Return [x, y] of the center of cell containing provided text 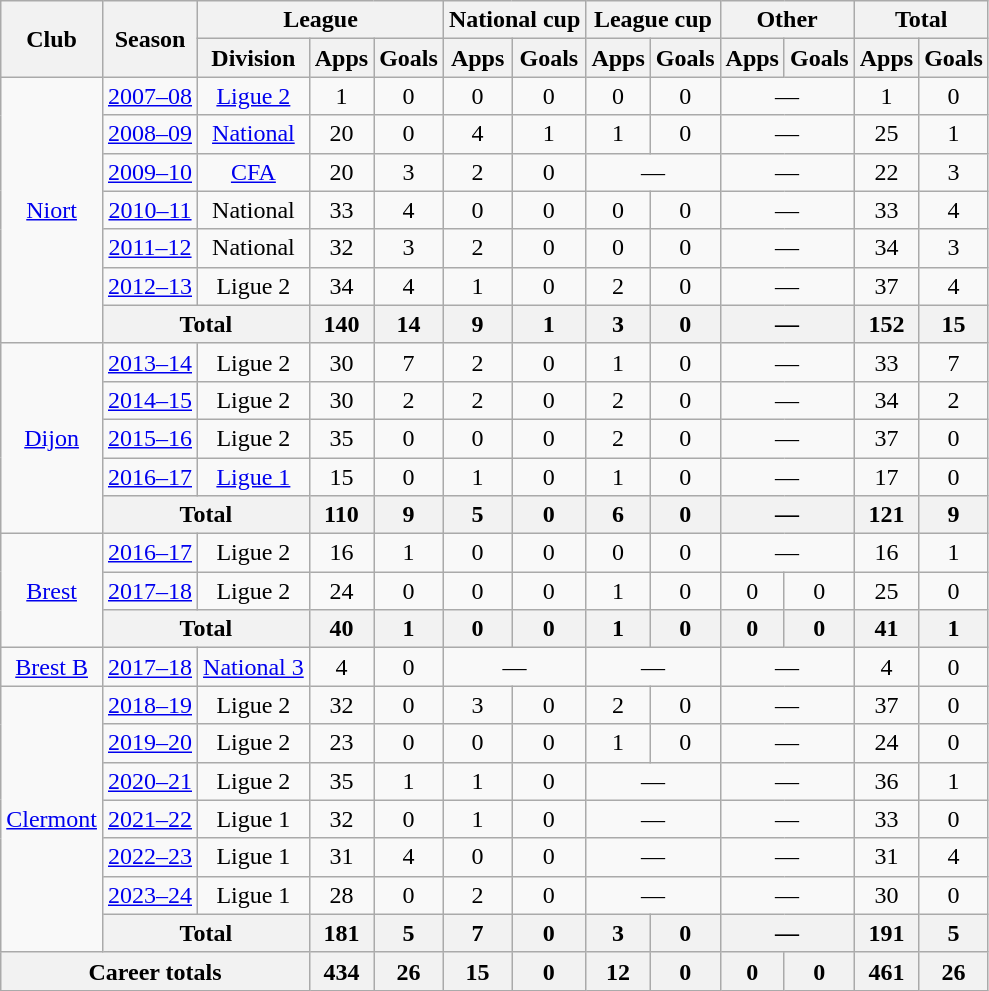
121 [886, 515]
2013–14 [150, 362]
110 [341, 515]
40 [341, 629]
22 [886, 172]
2020–21 [150, 781]
2023–24 [150, 895]
Other [787, 20]
2007–08 [150, 96]
2021–22 [150, 819]
152 [886, 324]
Division [254, 58]
2009–10 [150, 172]
2014–15 [150, 400]
2011–12 [150, 248]
41 [886, 629]
Season [150, 39]
14 [409, 324]
181 [341, 933]
Club [52, 39]
6 [618, 515]
23 [341, 743]
17 [886, 477]
2022–23 [150, 857]
2012–13 [150, 286]
CFA [254, 172]
2019–20 [150, 743]
434 [341, 971]
National 3 [254, 667]
28 [341, 895]
Career totals [155, 971]
2018–19 [150, 705]
191 [886, 933]
461 [886, 971]
2010–11 [150, 210]
140 [341, 324]
Brest B [52, 667]
2015–16 [150, 438]
League [321, 20]
36 [886, 781]
League cup [653, 20]
12 [618, 971]
Dijon [52, 438]
National cup [514, 20]
Niort [52, 210]
Clermont [52, 819]
Brest [52, 591]
2008–09 [150, 134]
